Identify which cell holds the provided text, then report its [X, Y] central coordinate. 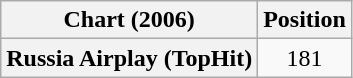
Position [305, 20]
Russia Airplay (TopHit) [130, 58]
181 [305, 58]
Chart (2006) [130, 20]
